Search for the cell housing the specified text and yield its [x, y] center coordinate. 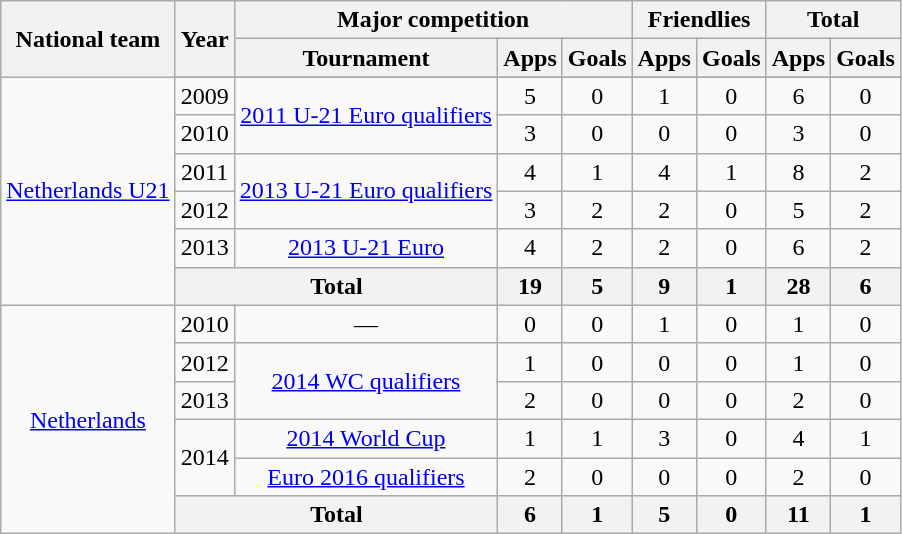
Netherlands U21 [88, 191]
Netherlands [88, 419]
2014 World Cup [366, 438]
2013 U-21 Euro [366, 248]
19 [530, 286]
2009 [204, 96]
Tournament [366, 58]
2011 U-21 Euro qualifiers [366, 115]
Year [204, 39]
2011 [204, 172]
2014 WC qualifiers [366, 381]
28 [798, 286]
8 [798, 172]
11 [798, 515]
9 [664, 286]
— [366, 324]
Major competition [433, 20]
Euro 2016 qualifiers [366, 477]
2013 U-21 Euro qualifiers [366, 191]
National team [88, 39]
2014 [204, 457]
Friendlies [699, 20]
